For the text-containing cell, return its midpoint in [x, y] coordinate format. 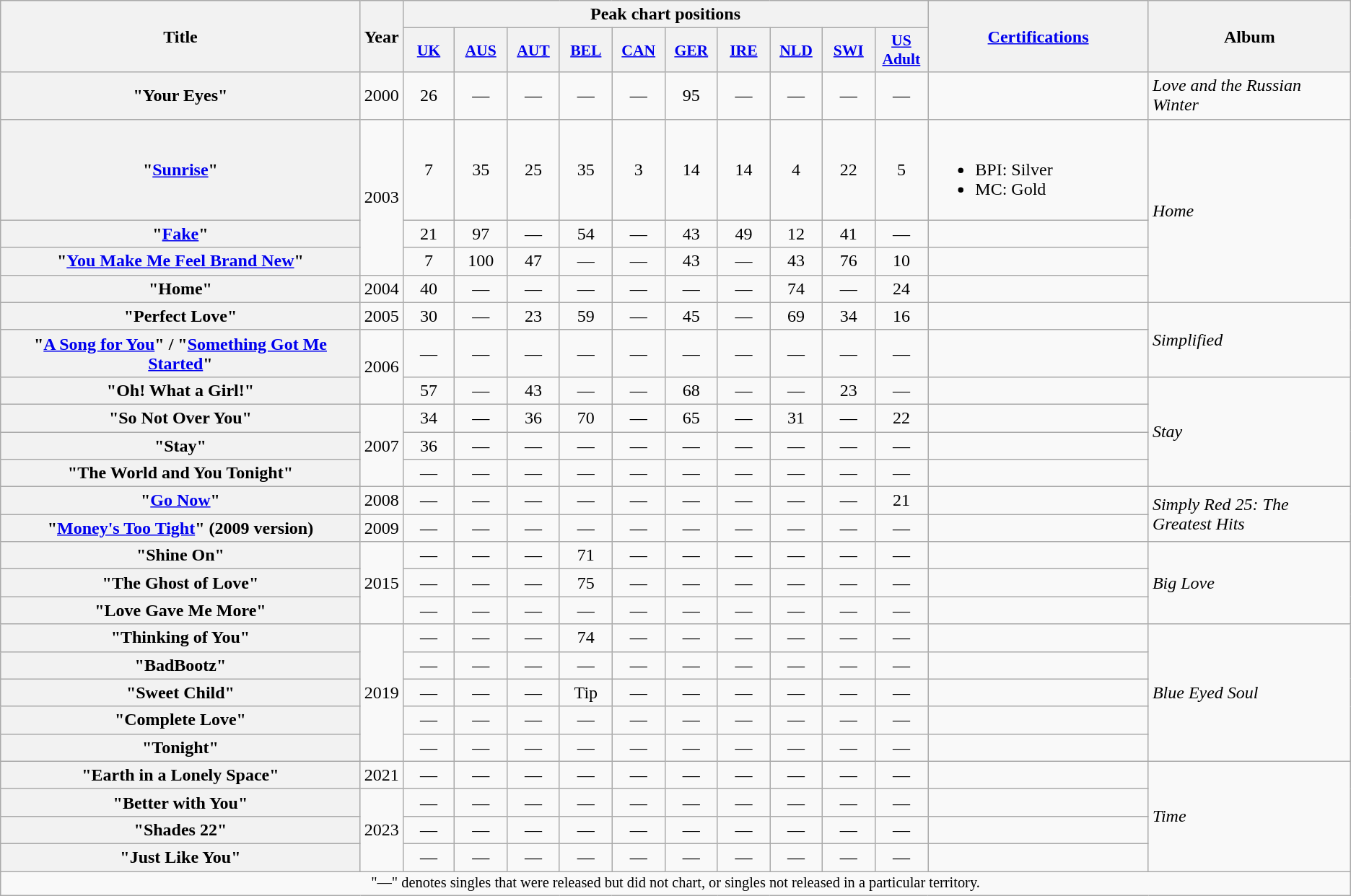
"Sunrise" [180, 170]
65 [691, 418]
IRE [743, 50]
16 [901, 316]
"Better with You" [180, 802]
"Sweet Child" [180, 693]
2008 [381, 501]
"So Not Over You" [180, 418]
"Thinking of You" [180, 638]
"Oh! What a Girl!" [180, 390]
"Shades 22" [180, 830]
2009 [381, 528]
2004 [381, 289]
"Complete Love" [180, 720]
75 [586, 583]
CAN [638, 50]
70 [586, 418]
47 [533, 261]
76 [849, 261]
NLD [797, 50]
41 [849, 234]
2021 [381, 775]
Album [1249, 36]
Time [1249, 816]
"Your Eyes" [180, 95]
AUS [481, 50]
2003 [381, 197]
100 [481, 261]
4 [797, 170]
59 [586, 316]
95 [691, 95]
71 [586, 555]
"Tonight" [180, 747]
31 [797, 418]
97 [481, 234]
"A Song for You" / "Something Got Me Started" [180, 353]
Home [1249, 211]
"The World and You Tonight" [180, 473]
Love and the Russian Winter [1249, 95]
Blue Eyed Soul [1249, 693]
"Shine On" [180, 555]
"Money's Too Tight" (2009 version) [180, 528]
Peak chart positions [665, 14]
BPI: SilverMC: Gold [1039, 170]
"Home" [180, 289]
"BadBootz" [180, 665]
"You Make Me Feel Brand New" [180, 261]
2006 [381, 366]
10 [901, 261]
"Fake" [180, 234]
Certifications [1039, 36]
"Go Now" [180, 501]
"Earth in a Lonely Space" [180, 775]
Tip [586, 693]
54 [586, 234]
12 [797, 234]
"Just Like You" [180, 857]
Simply Red 25: The Greatest Hits [1249, 514]
Big Love [1249, 583]
BEL [586, 50]
69 [797, 316]
2005 [381, 316]
Simplified [1249, 339]
2023 [381, 830]
AUT [533, 50]
Stay [1249, 431]
2015 [381, 583]
"The Ghost of Love" [180, 583]
45 [691, 316]
Title [180, 36]
USAdult [901, 50]
"Perfect Love" [180, 316]
25 [533, 170]
"Love Gave Me More" [180, 610]
40 [429, 289]
GER [691, 50]
2000 [381, 95]
30 [429, 316]
57 [429, 390]
5 [901, 170]
3 [638, 170]
2019 [381, 693]
2007 [381, 445]
"Stay" [180, 445]
Year [381, 36]
UK [429, 50]
24 [901, 289]
SWI [849, 50]
49 [743, 234]
68 [691, 390]
26 [429, 95]
"—" denotes singles that were released but did not chart, or singles not released in a particular territory. [675, 884]
